Pinpoint the cell where the given text exists, returning its (X, Y) midpoint coordinate. 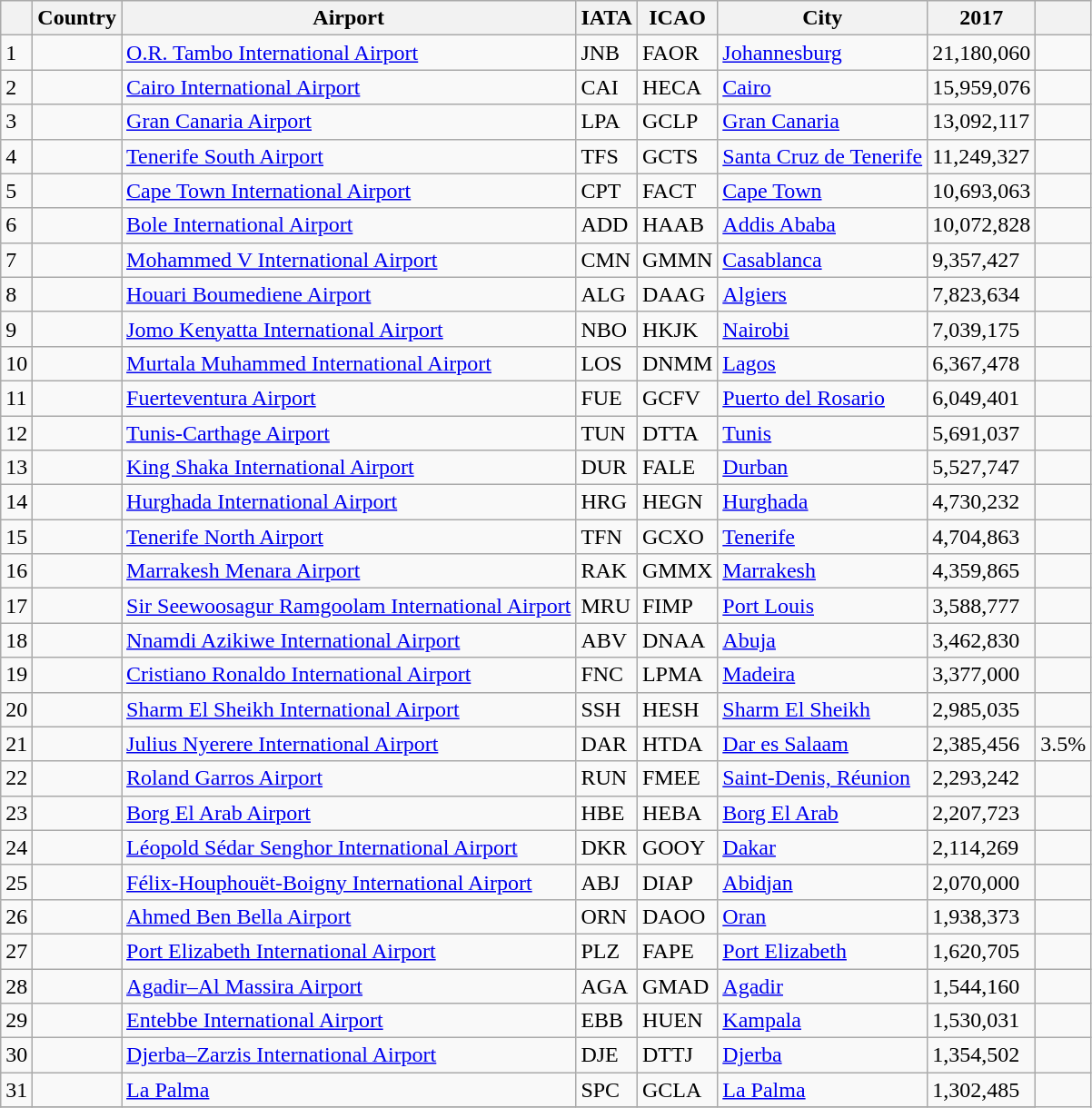
31 (16, 1090)
Sharm El Sheikh International Airport (349, 709)
DNAA (677, 640)
GMAD (677, 985)
SSH (607, 709)
Roland Garros Airport (349, 778)
Gran Canaria (823, 122)
Cairo International Airport (349, 87)
7 (16, 260)
FACT (677, 191)
FMEE (677, 778)
DTTJ (677, 1055)
Santa Cruz de Tenerife (823, 156)
AGA (607, 985)
11,249,327 (981, 156)
15,959,076 (981, 87)
2 (16, 87)
DJE (607, 1055)
21,180,060 (981, 53)
Abidjan (823, 882)
Houari Boumediene Airport (349, 294)
Borg El Arab Airport (349, 813)
2,207,723 (981, 813)
HEBA (677, 813)
HEGN (677, 502)
1,938,373 (981, 916)
9,357,427 (981, 260)
FUE (607, 398)
Oran (823, 916)
RAK (607, 571)
HESH (677, 709)
1 (16, 53)
4,359,865 (981, 571)
25 (16, 882)
Tenerife North Airport (349, 537)
Algiers (823, 294)
ABJ (607, 882)
Cape Town International Airport (349, 191)
Kampala (823, 1021)
13 (16, 468)
Sir Seewoosagur Ramgoolam International Airport (349, 606)
12 (16, 433)
20 (16, 709)
17 (16, 606)
Saint-Denis, Réunion (823, 778)
FAPE (677, 951)
CPT (607, 191)
Tenerife (823, 537)
18 (16, 640)
1,544,160 (981, 985)
ORN (607, 916)
Nairobi (823, 329)
EBB (607, 1021)
HBE (607, 813)
9 (16, 329)
Djerba–Zarzis International Airport (349, 1055)
Dar es Salaam (823, 744)
NBO (607, 329)
23 (16, 813)
GCTS (677, 156)
Borg El Arab (823, 813)
13,092,117 (981, 122)
3.5% (1063, 744)
Nnamdi Azikiwe International Airport (349, 640)
GCFV (677, 398)
TUN (607, 433)
Félix-Houphouët-Boigny International Airport (349, 882)
7,039,175 (981, 329)
2,985,035 (981, 709)
Léopold Sédar Senghor International Airport (349, 847)
TFN (607, 537)
DTTA (677, 433)
1,354,502 (981, 1055)
Cape Town (823, 191)
Puerto del Rosario (823, 398)
TFS (607, 156)
2,293,242 (981, 778)
Port Elizabeth (823, 951)
Cairo (823, 87)
DAOO (677, 916)
27 (16, 951)
Murtala Muhammed International Airport (349, 363)
FAOR (677, 53)
3,377,000 (981, 675)
HAAB (677, 225)
LOS (607, 363)
22 (16, 778)
DKR (607, 847)
MRU (607, 606)
ALG (607, 294)
SPC (607, 1090)
4 (16, 156)
Hurghada International Airport (349, 502)
FALE (677, 468)
Mohammed V International Airport (349, 260)
24 (16, 847)
ADD (607, 225)
2017 (981, 18)
HECA (677, 87)
3,462,830 (981, 640)
10,072,828 (981, 225)
10 (16, 363)
Port Elizabeth International Airport (349, 951)
Ahmed Ben Bella Airport (349, 916)
GMMN (677, 260)
3 (16, 122)
Tunis-Carthage Airport (349, 433)
Cristiano Ronaldo International Airport (349, 675)
7,823,634 (981, 294)
CAI (607, 87)
Addis Ababa (823, 225)
FIMP (677, 606)
Jomo Kenyatta International Airport (349, 329)
5 (16, 191)
1,620,705 (981, 951)
Tenerife South Airport (349, 156)
HTDA (677, 744)
Lagos (823, 363)
Marrakesh Menara Airport (349, 571)
GMMX (677, 571)
King Shaka International Airport (349, 468)
6 (16, 225)
DAAG (677, 294)
Fuerteventura Airport (349, 398)
14 (16, 502)
Gran Canaria Airport (349, 122)
Johannesburg (823, 53)
Durban (823, 468)
DNMM (677, 363)
DUR (607, 468)
RUN (607, 778)
5,527,747 (981, 468)
Dakar (823, 847)
HKJK (677, 329)
LPA (607, 122)
Madeira (823, 675)
JNB (607, 53)
Casablanca (823, 260)
Country (77, 18)
1,530,031 (981, 1021)
15 (16, 537)
28 (16, 985)
Abuja (823, 640)
GOOY (677, 847)
GCLA (677, 1090)
Entebbe International Airport (349, 1021)
Sharm El Sheikh (823, 709)
PLZ (607, 951)
ICAO (677, 18)
11 (16, 398)
16 (16, 571)
GCXO (677, 537)
10,693,063 (981, 191)
Agadir (823, 985)
1,302,485 (981, 1090)
Bole International Airport (349, 225)
ABV (607, 640)
IATA (607, 18)
City (823, 18)
6,049,401 (981, 398)
8 (16, 294)
O.R. Tambo International Airport (349, 53)
2,385,456 (981, 744)
19 (16, 675)
CMN (607, 260)
Agadir–Al Massira Airport (349, 985)
6,367,478 (981, 363)
3,588,777 (981, 606)
Hurghada (823, 502)
4,730,232 (981, 502)
4,704,863 (981, 537)
FNC (607, 675)
HUEN (677, 1021)
Port Louis (823, 606)
2,070,000 (981, 882)
DIAP (677, 882)
26 (16, 916)
LPMA (677, 675)
Julius Nyerere International Airport (349, 744)
2,114,269 (981, 847)
DAR (607, 744)
Tunis (823, 433)
30 (16, 1055)
21 (16, 744)
5,691,037 (981, 433)
GCLP (677, 122)
Marrakesh (823, 571)
Airport (349, 18)
29 (16, 1021)
HRG (607, 502)
Djerba (823, 1055)
